Scan for the cell matching the given text and deliver its [x, y] coordinate at center. 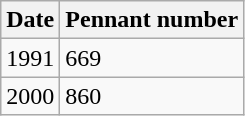
Pennant number [152, 20]
669 [152, 58]
860 [152, 96]
Date [30, 20]
1991 [30, 58]
2000 [30, 96]
